From the cell containing the given text, extract its center point as [x, y] coordinate. 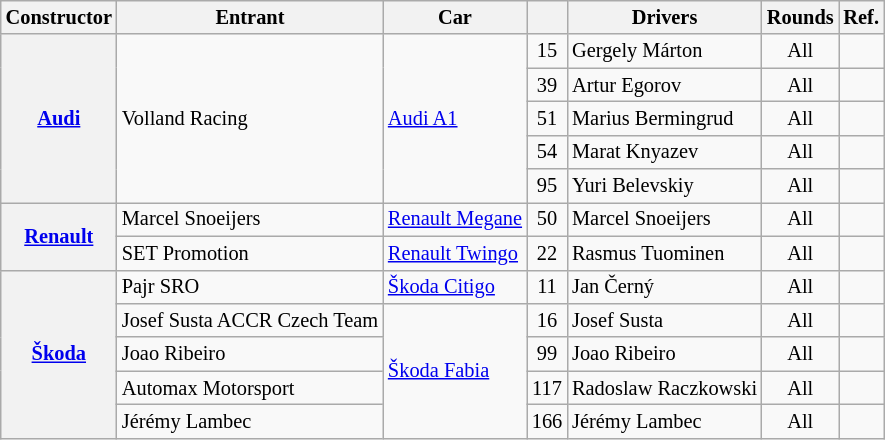
Yuri Belevskiy [664, 186]
Škoda [59, 354]
Marius Bermingrud [664, 118]
Radoslaw Raczkowski [664, 388]
Gergely Márton [664, 51]
Entrant [250, 17]
22 [547, 253]
Renault Twingo [455, 253]
117 [547, 388]
51 [547, 118]
Car [455, 17]
15 [547, 51]
16 [547, 320]
Škoda Fabia [455, 370]
Jan Černý [664, 287]
Volland Racing [250, 118]
166 [547, 421]
Rounds [800, 17]
54 [547, 152]
Škoda Citigo [455, 287]
11 [547, 287]
Audi A1 [455, 118]
Ref. [860, 17]
Artur Egorov [664, 85]
Renault [59, 236]
SET Promotion [250, 253]
Marat Knyazev [664, 152]
99 [547, 354]
Audi [59, 118]
50 [547, 219]
Renault Megane [455, 219]
39 [547, 85]
Rasmus Tuominen [664, 253]
Drivers [664, 17]
Josef Susta ACCR Czech Team [250, 320]
Automax Motorsport [250, 388]
95 [547, 186]
Pajr SRO [250, 287]
Constructor [59, 17]
Josef Susta [664, 320]
